Search for the cell housing the specified text and yield its (X, Y) center coordinate. 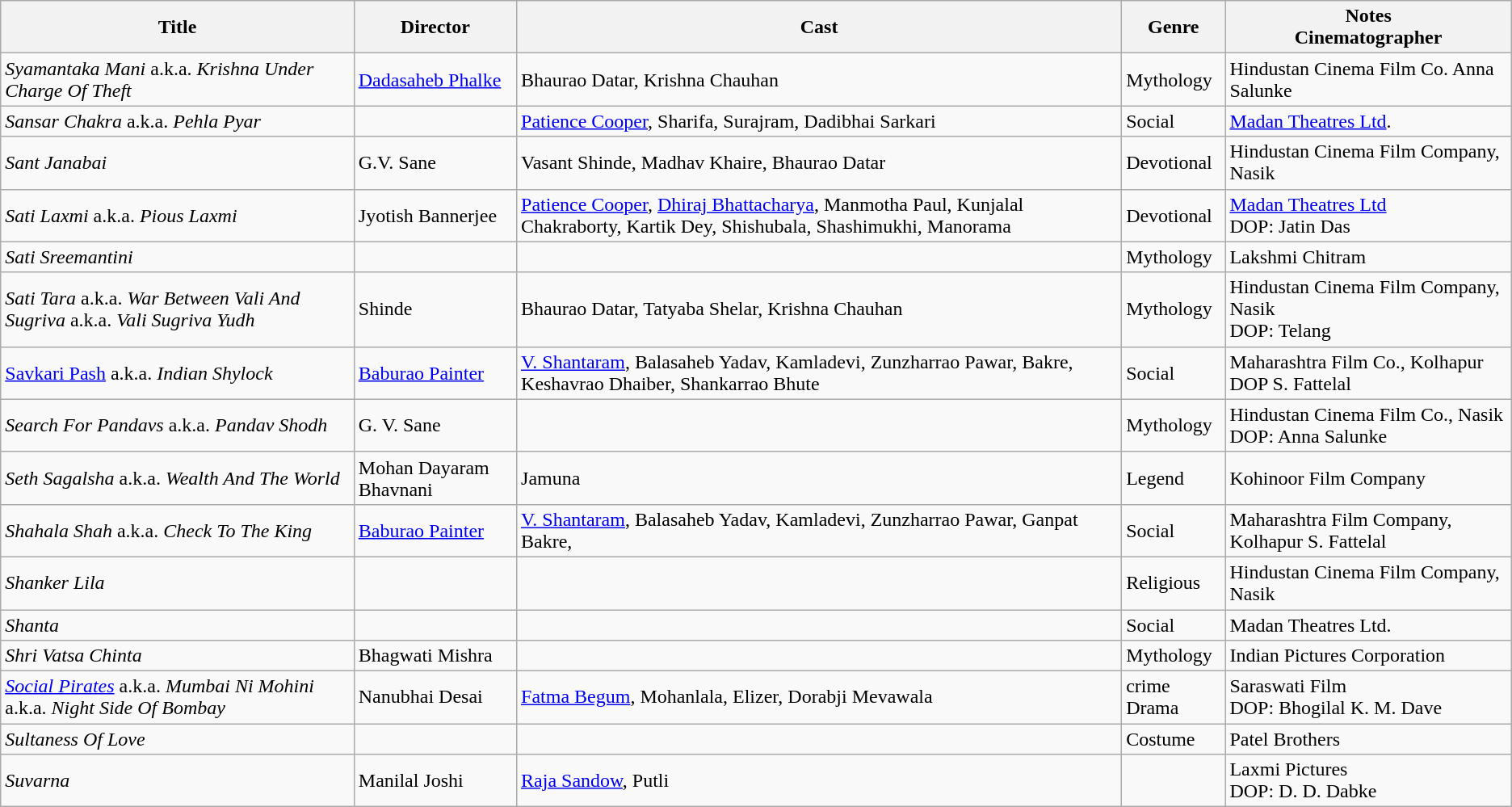
Suvarna (178, 780)
Title (178, 27)
Patel Brothers (1368, 739)
Hindustan Cinema Film Company, NasikDOP: Telang (1368, 309)
crime Drama (1174, 698)
Lakshmi Chitram (1368, 257)
Cast (819, 27)
Madan Theatres LtdDOP: Jatin Das (1368, 215)
Legend (1174, 478)
Syamantaka Mani a.k.a. Krishna Under Charge Of Theft (178, 79)
Shanta (178, 624)
V. Shantaram, Balasaheb Yadav, Kamladevi, Zunzharrao Pawar, Ganpat Bakre, (819, 530)
Sansar Chakra a.k.a. Pehla Pyar (178, 121)
Sant Janabai (178, 163)
Shinde (435, 309)
Shri Vatsa Chinta (178, 656)
Sati Laxmi a.k.a. Pious Laxmi (178, 215)
Maharashtra Film Co., KolhapurDOP S. Fattelal (1368, 373)
Patience Cooper, Dhiraj Bhattacharya, Manmotha Paul, Kunjalal Chakraborty, Kartik Dey, Shishubala, Shashimukhi, Manorama (819, 215)
Bhagwati Mishra (435, 656)
Costume (1174, 739)
G.V. Sane (435, 163)
Sati Tara a.k.a. War Between Vali And Sugriva a.k.a. Vali Sugriva Yudh (178, 309)
Dadasaheb Phalke (435, 79)
Bhaurao Datar, Krishna Chauhan (819, 79)
Sultaness Of Love (178, 739)
Mohan Dayaram Bhavnani (435, 478)
Saraswati FilmDOP: Bhogilal K. M. Dave (1368, 698)
Director (435, 27)
Jyotish Bannerjee (435, 215)
Raja Sandow, Putli (819, 780)
Maharashtra Film Company, Kolhapur S. Fattelal (1368, 530)
Bhaurao Datar, Tatyaba Shelar, Krishna Chauhan (819, 309)
Genre (1174, 27)
Seth Sagalsha a.k.a. Wealth And The World (178, 478)
Indian Pictures Corporation (1368, 656)
Laxmi PicturesDOP: D. D. Dabke (1368, 780)
Savkari Pash a.k.a. Indian Shylock (178, 373)
V. Shantaram, Balasaheb Yadav, Kamladevi, Zunzharrao Pawar, Bakre, Keshavrao Dhaiber, Shankarrao Bhute (819, 373)
Nanubhai Desai (435, 698)
NotesCinematographer (1368, 27)
Sati Sreemantini (178, 257)
Fatma Begum, Mohanlala, Elizer, Dorabji Mevawala (819, 698)
Shahala Shah a.k.a. Check To The King (178, 530)
Patience Cooper, Sharifa, Surajram, Dadibhai Sarkari (819, 121)
Hindustan Cinema Film Co., NasikDOP: Anna Salunke (1368, 425)
Shanker Lila (178, 583)
G. V. Sane (435, 425)
Social Pirates a.k.a. Mumbai Ni Mohini a.k.a. Night Side Of Bombay (178, 698)
Kohinoor Film Company (1368, 478)
Manilal Joshi (435, 780)
Hindustan Cinema Film Co. Anna Salunke (1368, 79)
Search For Pandavs a.k.a. Pandav Shodh (178, 425)
Jamuna (819, 478)
Vasant Shinde, Madhav Khaire, Bhaurao Datar (819, 163)
Religious (1174, 583)
